Return the [X, Y] coordinate for the center point of the cell that contains the specified text.  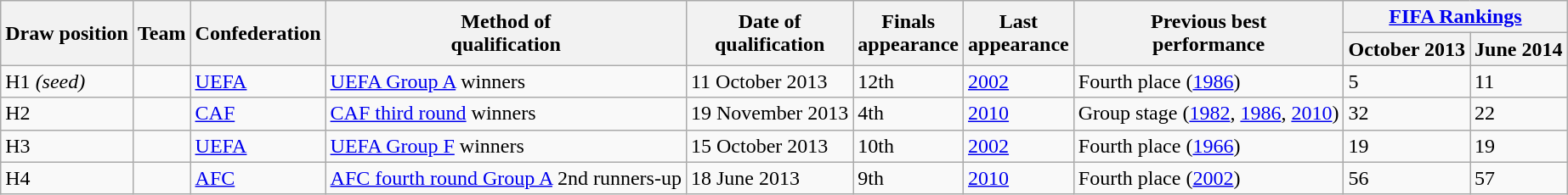
Method ofqualification [506, 33]
Previous bestperformance [1209, 33]
Team [161, 33]
57 [1519, 178]
H4 [67, 178]
15 October 2013 [769, 146]
CAF third round winners [506, 114]
FIFA Rankings [1455, 17]
12th [909, 81]
Draw position [67, 33]
5 [1407, 81]
H2 [67, 114]
UEFA Group A winners [506, 81]
CAF [258, 114]
H3 [67, 146]
22 [1519, 114]
Lastappearance [1019, 33]
19 November 2013 [769, 114]
10th [909, 146]
Fourth place (1986) [1209, 81]
11 October 2013 [769, 81]
October 2013 [1407, 49]
Date ofqualification [769, 33]
Group stage (1982, 1986, 2010) [1209, 114]
Finalsappearance [909, 33]
Confederation [258, 33]
11 [1519, 81]
18 June 2013 [769, 178]
4th [909, 114]
UEFA Group F winners [506, 146]
56 [1407, 178]
AFC [258, 178]
AFC fourth round Group A 2nd runners-up [506, 178]
32 [1407, 114]
June 2014 [1519, 49]
Fourth place (2002) [1209, 178]
H1 (seed) [67, 81]
9th [909, 178]
Fourth place (1966) [1209, 146]
